Return the [x, y] coordinate for the center point of the cell that contains the specified text.  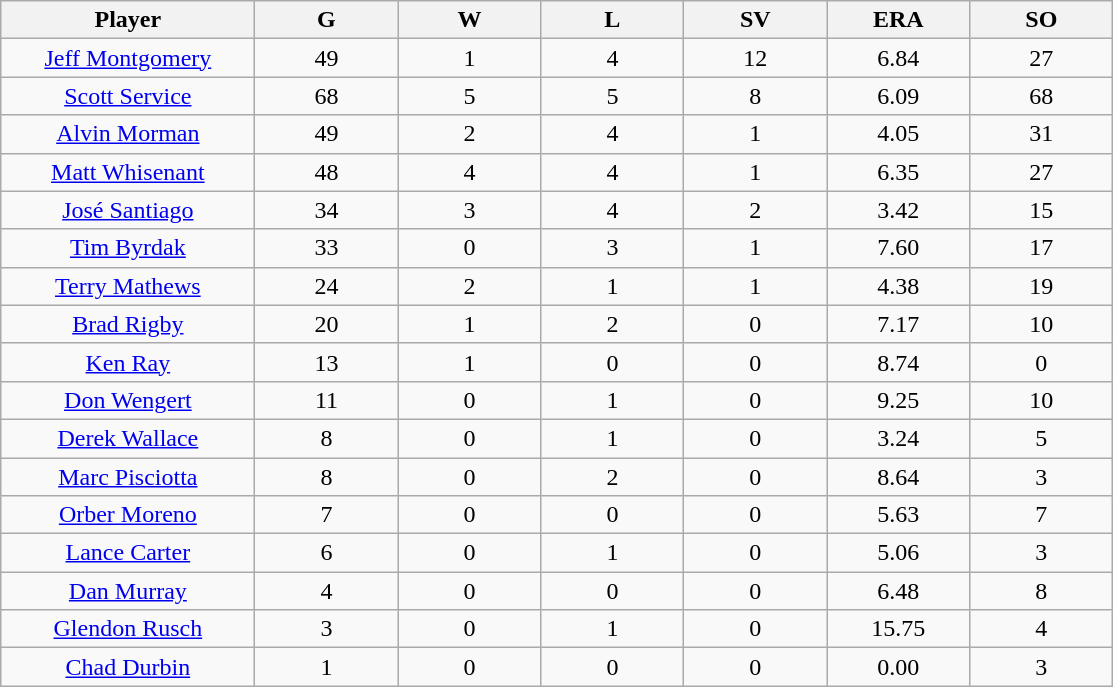
5.63 [898, 515]
3.24 [898, 438]
ERA [898, 20]
6 [326, 553]
6.09 [898, 96]
24 [326, 286]
33 [326, 248]
Orber Moreno [128, 515]
Glendon Rusch [128, 629]
Terry Mathews [128, 286]
Ken Ray [128, 362]
3.42 [898, 210]
Tim Byrdak [128, 248]
Matt Whisenant [128, 172]
9.25 [898, 400]
8.64 [898, 477]
SO [1042, 20]
6.84 [898, 58]
20 [326, 324]
SV [756, 20]
Jeff Montgomery [128, 58]
Dan Murray [128, 591]
Lance Carter [128, 553]
15 [1042, 210]
Brad Rigby [128, 324]
Derek Wallace [128, 438]
13 [326, 362]
6.48 [898, 591]
8.74 [898, 362]
4.38 [898, 286]
34 [326, 210]
W [470, 20]
19 [1042, 286]
15.75 [898, 629]
Alvin Morman [128, 134]
7.17 [898, 324]
José Santiago [128, 210]
11 [326, 400]
12 [756, 58]
17 [1042, 248]
Player [128, 20]
0.00 [898, 667]
31 [1042, 134]
Scott Service [128, 96]
Marc Pisciotta [128, 477]
Chad Durbin [128, 667]
6.35 [898, 172]
5.06 [898, 553]
4.05 [898, 134]
L [612, 20]
48 [326, 172]
7.60 [898, 248]
Don Wengert [128, 400]
G [326, 20]
